Extract the (x, y) coordinate from the center of the cell holding the provided text.  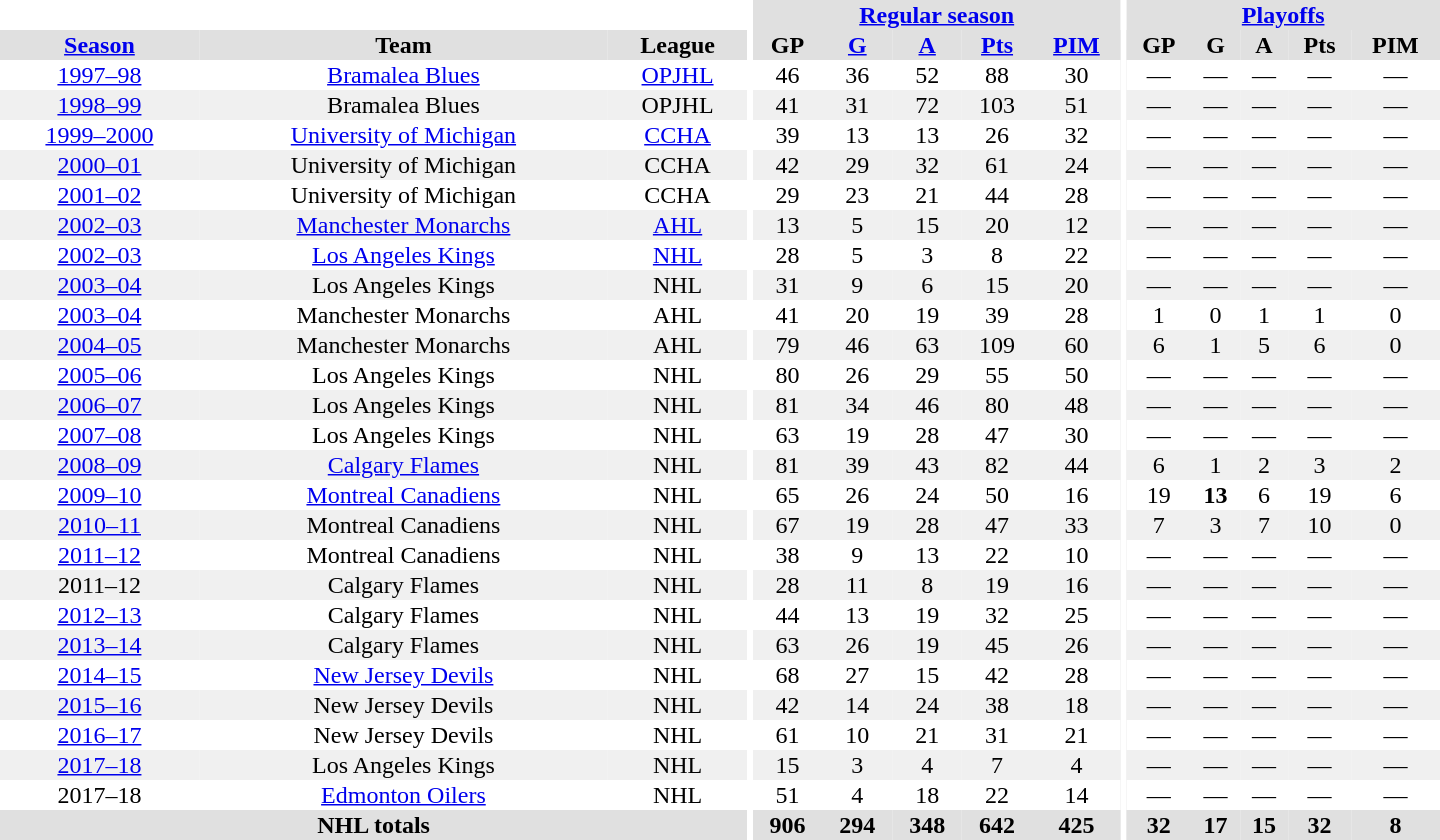
25 (1076, 615)
2016–17 (100, 735)
43 (927, 465)
2004–05 (100, 345)
60 (1076, 345)
1998–99 (100, 105)
34 (857, 405)
425 (1076, 825)
2010–11 (100, 525)
72 (927, 105)
79 (788, 345)
36 (857, 75)
48 (1076, 405)
2008–09 (100, 465)
45 (997, 645)
88 (997, 75)
1999–2000 (100, 135)
55 (997, 375)
23 (857, 195)
109 (997, 345)
Edmonton Oilers (404, 795)
65 (788, 495)
2013–14 (100, 645)
1997–98 (100, 75)
Regular season (937, 15)
11 (857, 585)
82 (997, 465)
2014–15 (100, 675)
294 (857, 825)
NHL totals (374, 825)
642 (997, 825)
2012–13 (100, 615)
27 (857, 675)
League (678, 45)
Team (404, 45)
348 (927, 825)
Playoffs (1283, 15)
68 (788, 675)
2001–02 (100, 195)
52 (927, 75)
2000–01 (100, 165)
103 (997, 105)
2006–07 (100, 405)
2015–16 (100, 705)
2009–10 (100, 495)
Season (100, 45)
33 (1076, 525)
17 (1215, 825)
2007–08 (100, 435)
906 (788, 825)
2005–06 (100, 375)
12 (1076, 225)
67 (788, 525)
